Identify which cell holds the provided text, then report its [X, Y] central coordinate. 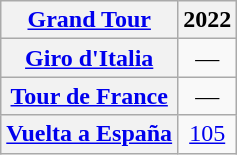
Giro d'Italia [90, 58]
105 [208, 134]
2022 [208, 20]
Vuelta a España [90, 134]
Grand Tour [90, 20]
Tour de France [90, 96]
